Return the [x, y] coordinate for the center point of the cell that contains the specified text.  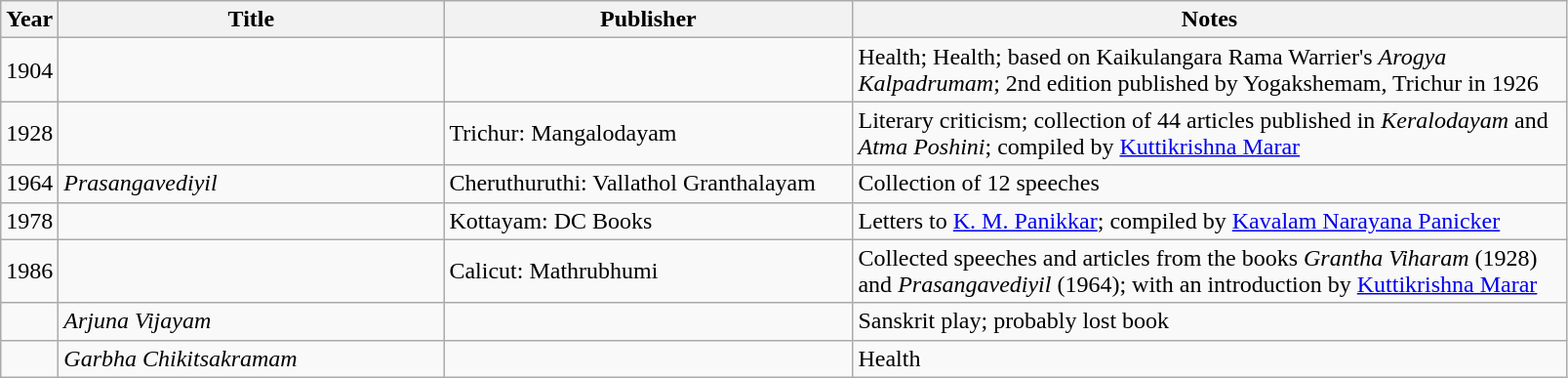
Health; Health; based on Kaikulangara Rama Warrier's Arogya Kalpadrumam; 2nd edition published by Yogakshemam, Trichur in 1926 [1210, 70]
1978 [29, 221]
Year [29, 20]
Collected speeches and articles from the books Grantha Viharam (1928) and Prasangavediyil (1964); with an introduction by Kuttikrishna Marar [1210, 272]
Trichur: Mangalodayam [648, 133]
Arjuna Vijayam [252, 321]
Sanskrit play; probably lost book [1210, 321]
1986 [29, 272]
Calicut: Mathrubhumi [648, 272]
Health [1210, 358]
Prasangavediyil [252, 184]
Notes [1210, 20]
1964 [29, 184]
Garbha Chikitsakramam [252, 358]
Collection of 12 speeches [1210, 184]
Letters to K. M. Panikkar; compiled by Kavalam Narayana Panicker [1210, 221]
Title [252, 20]
1928 [29, 133]
Kottayam: DC Books [648, 221]
Cheruthuruthi: Vallathol Granthalayam [648, 184]
Publisher [648, 20]
1904 [29, 70]
Literary criticism; collection of 44 articles published in Keralodayam and Atma Poshini; compiled by Kuttikrishna Marar [1210, 133]
